Pinpoint the cell where the given text exists, returning its [x, y] midpoint coordinate. 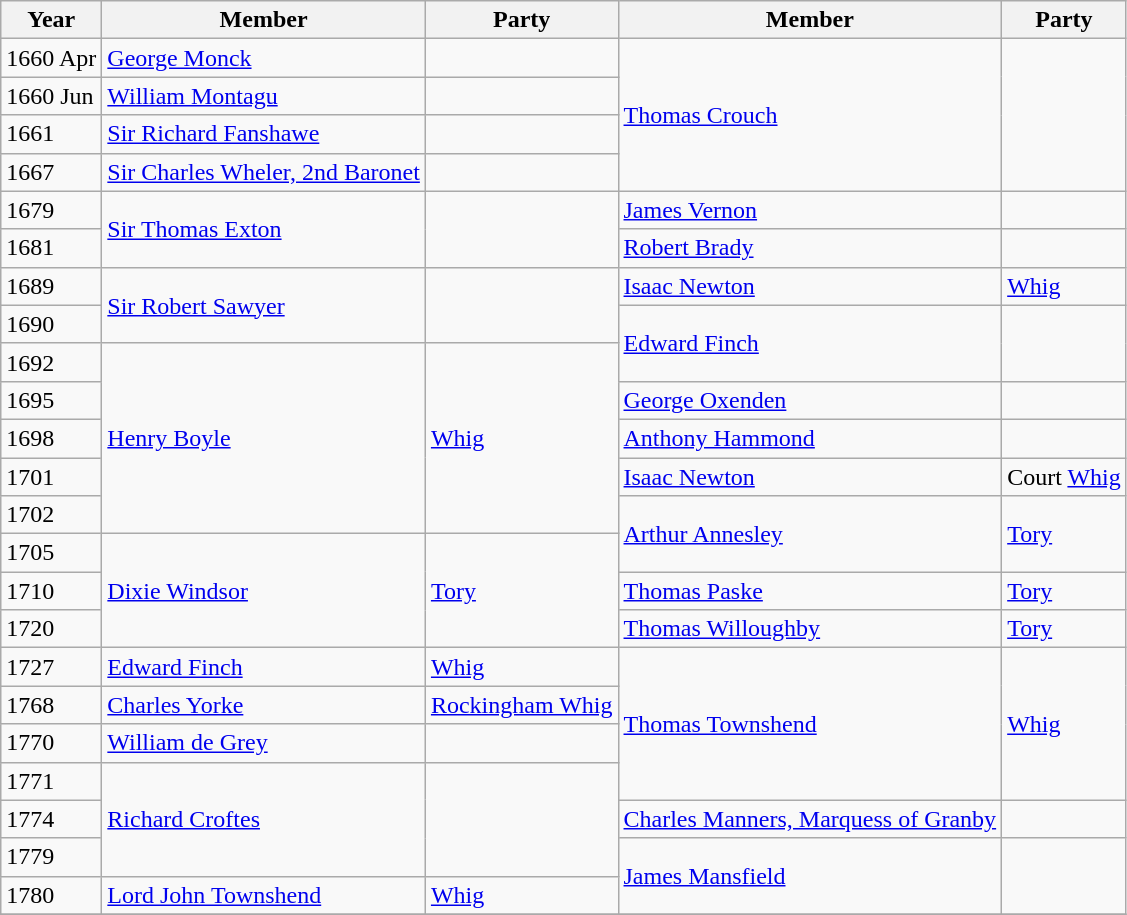
Arthur Annesley [810, 534]
Anthony Hammond [810, 438]
Dixie Windsor [264, 591]
Thomas Paske [810, 591]
1661 [52, 134]
1768 [52, 705]
1679 [52, 210]
George Monck [264, 58]
William Montagu [264, 96]
1689 [52, 286]
Charles Yorke [264, 705]
1780 [52, 895]
George Oxenden [810, 400]
Lord John Townshend [264, 895]
1681 [52, 248]
1770 [52, 743]
Sir Robert Sawyer [264, 305]
1667 [52, 172]
1774 [52, 819]
Sir Charles Wheler, 2nd Baronet [264, 172]
1701 [52, 477]
1779 [52, 857]
Richard Croftes [264, 819]
Thomas Crouch [810, 115]
1710 [52, 591]
Thomas Townshend [810, 724]
1695 [52, 400]
Thomas Willoughby [810, 629]
Charles Manners, Marquess of Granby [810, 819]
1660 Apr [52, 58]
1698 [52, 438]
Year [52, 20]
William de Grey [264, 743]
Sir Richard Fanshawe [264, 134]
Sir Thomas Exton [264, 229]
1727 [52, 667]
1690 [52, 324]
1692 [52, 362]
Robert Brady [810, 248]
1705 [52, 553]
1660 Jun [52, 96]
Rockingham Whig [522, 705]
James Vernon [810, 210]
Court Whig [1064, 477]
Henry Boyle [264, 438]
James Mansfield [810, 876]
1702 [52, 515]
1720 [52, 629]
1771 [52, 781]
